Output the [X, Y] coordinate of the center of the cell containing the given text.  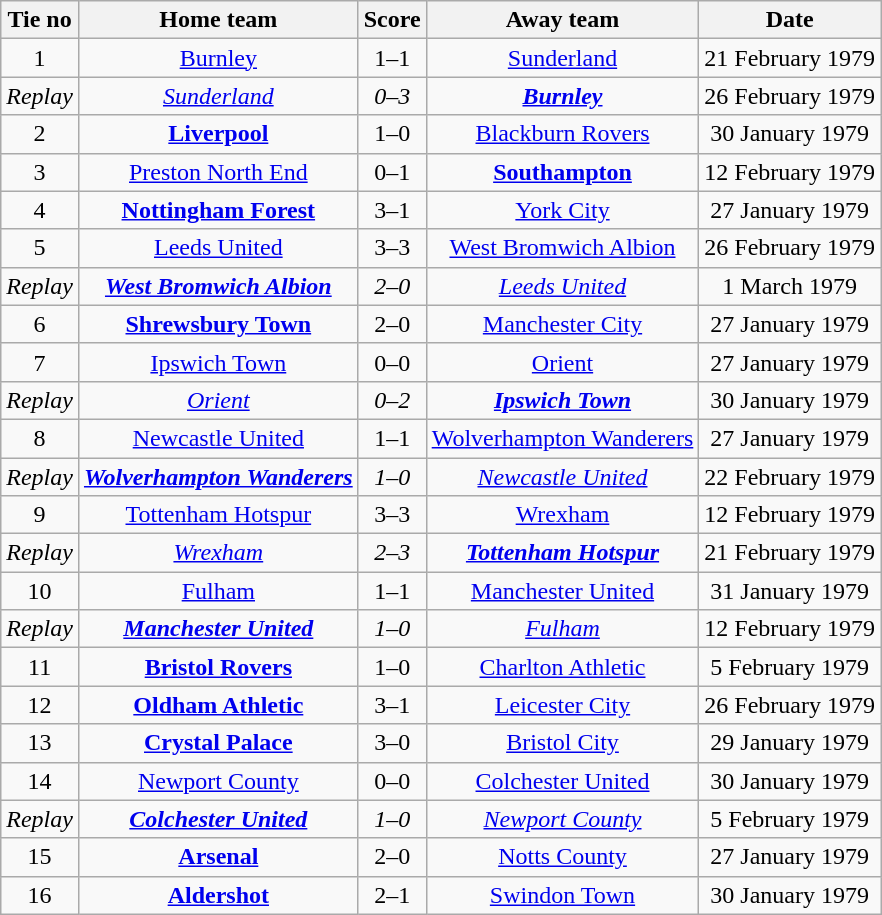
Nottingham Forest [218, 210]
3–0 [392, 743]
14 [40, 781]
13 [40, 743]
Arsenal [218, 857]
16 [40, 895]
3 [40, 172]
0–1 [392, 172]
0–2 [392, 400]
Manchester City [562, 324]
Aldershot [218, 895]
Shrewsbury Town [218, 324]
8 [40, 438]
22 February 1979 [790, 477]
10 [40, 591]
2–1 [392, 895]
Southampton [562, 172]
12 [40, 705]
Home team [218, 20]
1 March 1979 [790, 286]
6 [40, 324]
11 [40, 667]
9 [40, 515]
Swindon Town [562, 895]
1 [40, 58]
2–3 [392, 553]
5 [40, 248]
4 [40, 210]
31 January 1979 [790, 591]
29 January 1979 [790, 743]
Oldham Athletic [218, 705]
Leicester City [562, 705]
2 [40, 134]
7 [40, 362]
Liverpool [218, 134]
Score [392, 20]
Notts County [562, 857]
Away team [562, 20]
York City [562, 210]
Tie no [40, 20]
Crystal Palace [218, 743]
15 [40, 857]
Bristol City [562, 743]
Bristol Rovers [218, 667]
Preston North End [218, 172]
Blackburn Rovers [562, 134]
0–3 [392, 96]
Date [790, 20]
Charlton Athletic [562, 667]
